Determine the (X, Y) coordinate at the center of the cell enclosing the given text.  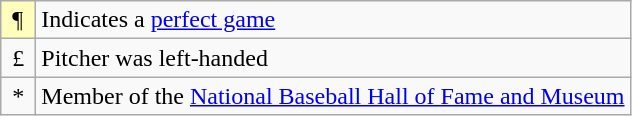
£ (18, 58)
Indicates a perfect game (333, 20)
Member of the National Baseball Hall of Fame and Museum (333, 96)
Pitcher was left-handed (333, 58)
* (18, 96)
¶ (18, 20)
